Pinpoint the cell where the given text exists, returning its [X, Y] midpoint coordinate. 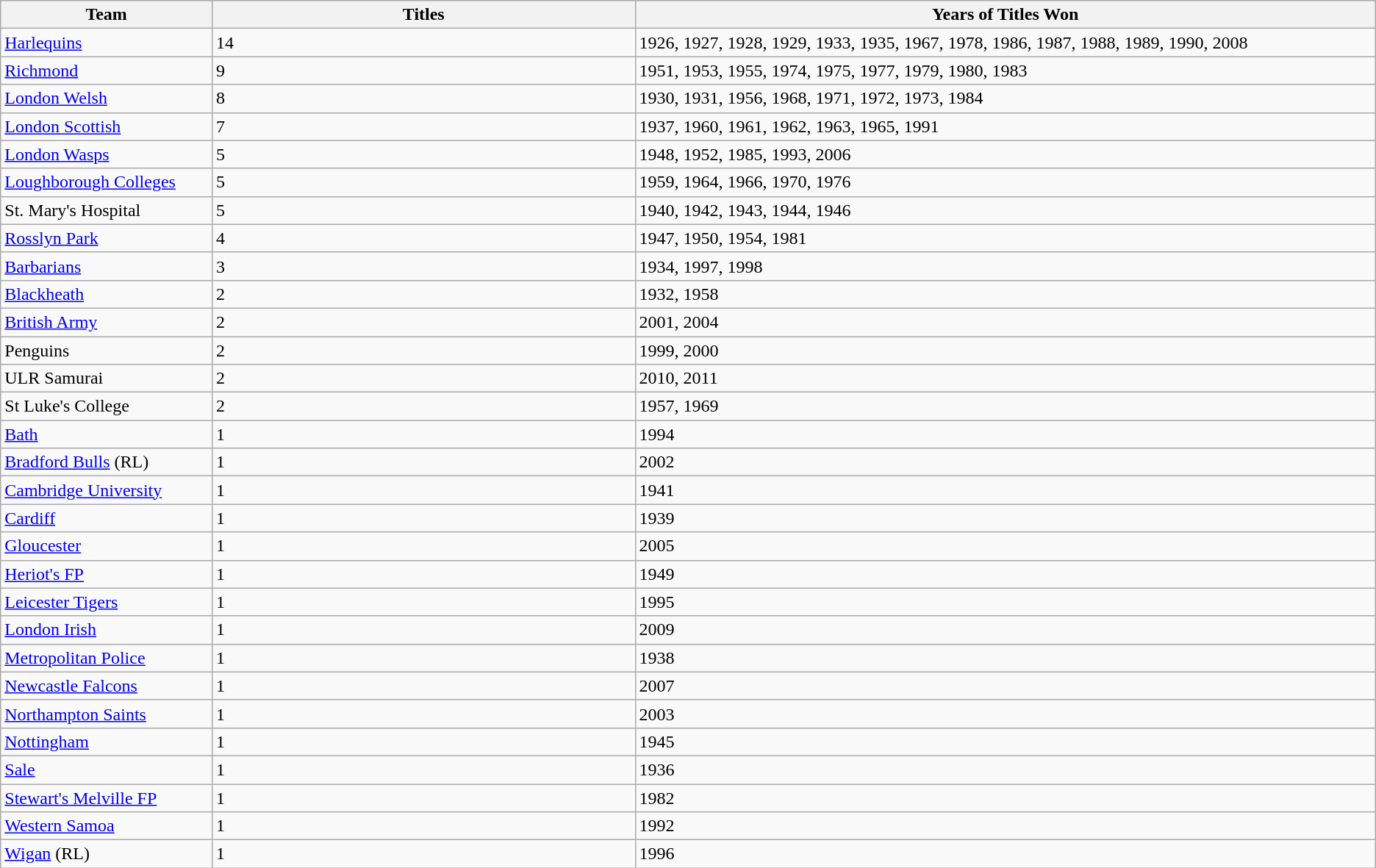
1930, 1931, 1956, 1968, 1971, 1972, 1973, 1984 [1006, 98]
8 [423, 98]
Northampton Saints [107, 714]
St Luke's College [107, 406]
London Wasps [107, 154]
St. Mary's Hospital [107, 210]
1936 [1006, 770]
Stewart's Melville FP [107, 797]
1940, 1942, 1943, 1944, 1946 [1006, 210]
1996 [1006, 854]
2001, 2004 [1006, 322]
1999, 2000 [1006, 351]
1982 [1006, 797]
Bradford Bulls (RL) [107, 462]
1941 [1006, 490]
1937, 1960, 1961, 1962, 1963, 1965, 1991 [1006, 126]
Leicester Tigers [107, 602]
1957, 1969 [1006, 406]
Bath [107, 434]
4 [423, 238]
Years of Titles Won [1006, 15]
2010, 2011 [1006, 379]
Metropolitan Police [107, 658]
London Welsh [107, 98]
9 [423, 71]
Harlequins [107, 43]
1948, 1952, 1985, 1993, 2006 [1006, 154]
14 [423, 43]
Gloucester [107, 546]
Team [107, 15]
ULR Samurai [107, 379]
Barbarians [107, 266]
Newcastle Falcons [107, 686]
1938 [1006, 658]
1947, 1950, 1954, 1981 [1006, 238]
1939 [1006, 518]
Richmond [107, 71]
Cambridge University [107, 490]
1932, 1958 [1006, 294]
Penguins [107, 351]
Titles [423, 15]
1994 [1006, 434]
2007 [1006, 686]
2009 [1006, 630]
Blackheath [107, 294]
2005 [1006, 546]
1926, 1927, 1928, 1929, 1933, 1935, 1967, 1978, 1986, 1987, 1988, 1989, 1990, 2008 [1006, 43]
1995 [1006, 602]
1951, 1953, 1955, 1974, 1975, 1977, 1979, 1980, 1983 [1006, 71]
7 [423, 126]
1992 [1006, 826]
1949 [1006, 574]
2002 [1006, 462]
1959, 1964, 1966, 1970, 1976 [1006, 182]
Rosslyn Park [107, 238]
London Scottish [107, 126]
Sale [107, 770]
Loughborough Colleges [107, 182]
Heriot's FP [107, 574]
3 [423, 266]
1945 [1006, 742]
2003 [1006, 714]
Wigan (RL) [107, 854]
British Army [107, 322]
London Irish [107, 630]
Western Samoa [107, 826]
Cardiff [107, 518]
1934, 1997, 1998 [1006, 266]
Nottingham [107, 742]
